Extract the [X, Y] coordinate from the center of the cell holding the provided text.  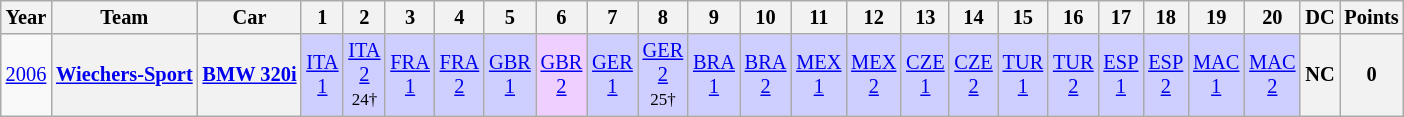
NC [1320, 75]
CZE2 [973, 75]
GBR1 [510, 75]
MAC2 [1272, 75]
ESP1 [1122, 75]
11 [818, 17]
5 [510, 17]
BMW 320i [250, 75]
GER225† [663, 75]
0 [1372, 75]
GER1 [612, 75]
13 [925, 17]
MAC1 [1216, 75]
DC [1320, 17]
2006 [26, 75]
Wiechers-Sport [124, 75]
BRA2 [766, 75]
12 [874, 17]
15 [1023, 17]
CZE1 [925, 75]
Year [26, 17]
2 [364, 17]
9 [714, 17]
FRA2 [460, 75]
GBR2 [562, 75]
TUR1 [1023, 75]
6 [562, 17]
7 [612, 17]
1 [322, 17]
10 [766, 17]
Points [1372, 17]
MEX1 [818, 75]
MEX2 [874, 75]
4 [460, 17]
Team [124, 17]
FRA1 [410, 75]
19 [1216, 17]
ITA224† [364, 75]
3 [410, 17]
ESP2 [1166, 75]
BRA1 [714, 75]
8 [663, 17]
14 [973, 17]
17 [1122, 17]
Car [250, 17]
18 [1166, 17]
TUR2 [1073, 75]
ITA1 [322, 75]
20 [1272, 17]
16 [1073, 17]
